Provide the (X, Y) coordinate of the cell's center where the given text is located.  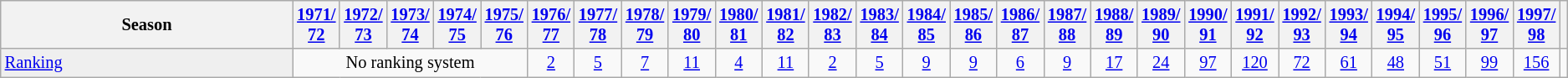
1990/91 (1208, 24)
1995/96 (1443, 24)
120 (1254, 63)
1993/94 (1349, 24)
1989/90 (1161, 24)
7 (645, 63)
1988/89 (1114, 24)
99 (1489, 63)
1973/74 (410, 24)
1996/97 (1489, 24)
1975/76 (504, 24)
1980/81 (738, 24)
1977/78 (598, 24)
1994/95 (1396, 24)
156 (1536, 63)
6 (1020, 63)
1982/83 (832, 24)
1987/88 (1067, 24)
1984/85 (927, 24)
No ranking system (410, 63)
1997/98 (1536, 24)
1976/77 (551, 24)
1979/80 (692, 24)
1974/75 (457, 24)
4 (738, 63)
1992/93 (1302, 24)
1985/86 (973, 24)
72 (1302, 63)
48 (1396, 63)
24 (1161, 63)
1986/87 (1020, 24)
97 (1208, 63)
1983/84 (880, 24)
1971/72 (316, 24)
1978/79 (645, 24)
51 (1443, 63)
17 (1114, 63)
Ranking (147, 63)
1991/92 (1254, 24)
61 (1349, 63)
1981/82 (785, 24)
Season (147, 24)
1972/73 (363, 24)
